Locate the cell with the specified text and output its [x, y] center coordinate. 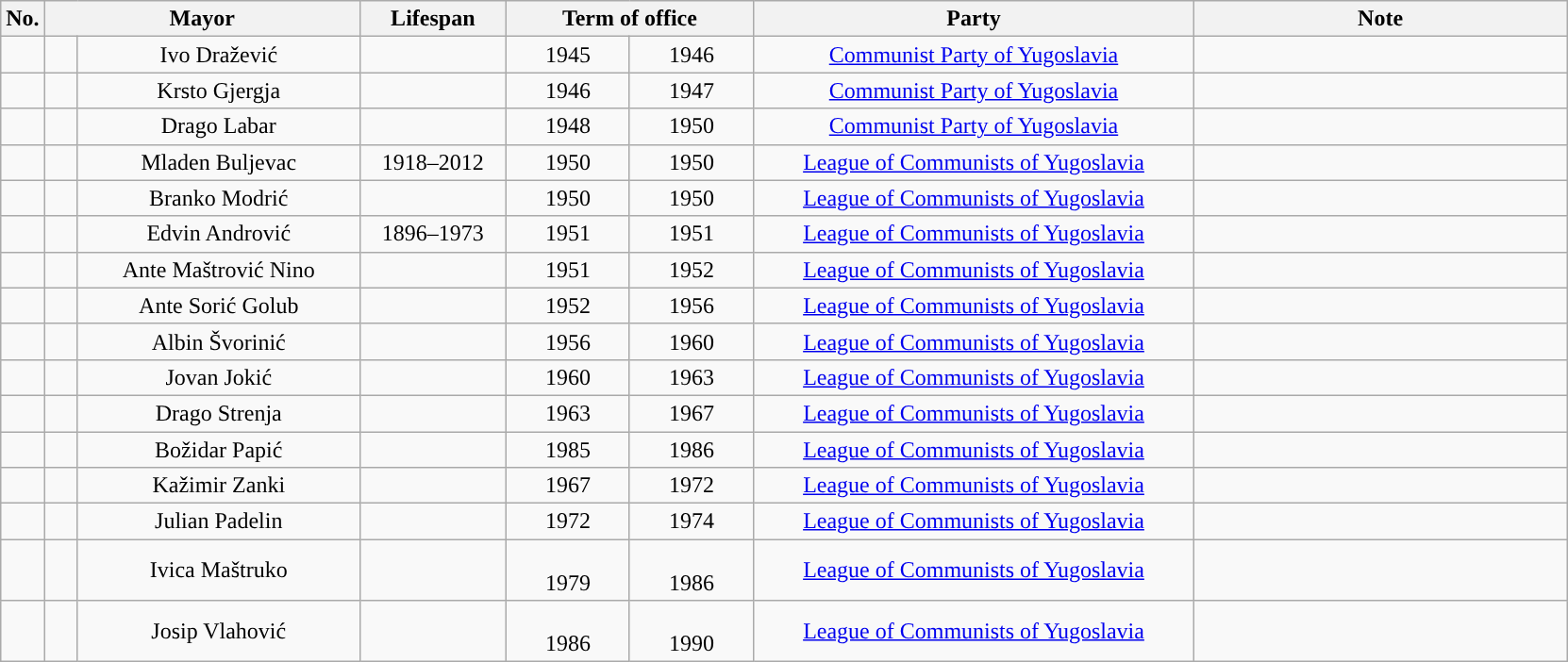
Julian Padelin [219, 521]
1979 [568, 570]
Kažimir Zanki [219, 486]
Note [1381, 19]
Ivo Dražević [219, 55]
No. [23, 19]
Edvin Andrović [219, 234]
1945 [568, 55]
Lifespan [432, 19]
1948 [568, 126]
Branko Modrić [219, 198]
Mladen Buljevac [219, 162]
Ante Sorić Golub [219, 306]
Drago Strenja [219, 413]
Jovan Jokić [219, 377]
1947 [691, 91]
Party [974, 19]
Josip Vlahović [219, 632]
Krsto Gjergja [219, 91]
Ivica Maštruko [219, 570]
Albin Švorinić [219, 341]
Mayor [202, 19]
1896–1973 [432, 234]
1918–2012 [432, 162]
Ante Maštrović Nino [219, 270]
Drago Labar [219, 126]
Božidar Papić [219, 450]
1974 [691, 521]
1990 [691, 632]
Term of office [629, 19]
1985 [568, 450]
